Find where the given text appears and provide that cell's center as [X, Y] coordinate. 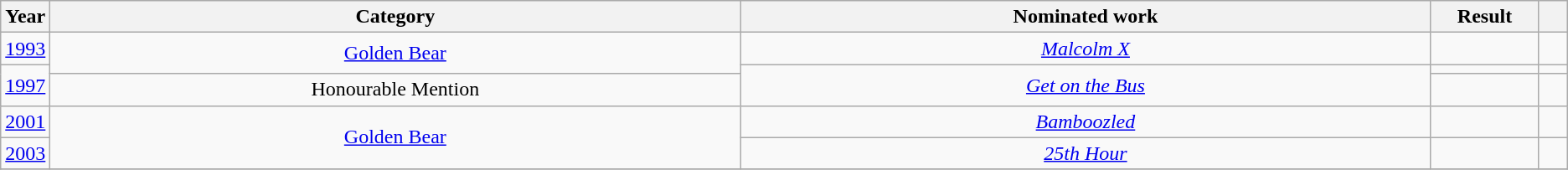
Honourable Mention [395, 90]
Get on the Bus [1086, 85]
Category [395, 17]
Bamboozled [1086, 121]
Result [1484, 17]
Nominated work [1086, 17]
Malcolm X [1086, 49]
25th Hour [1086, 153]
1997 [25, 85]
2003 [25, 153]
2001 [25, 121]
1993 [25, 49]
Year [25, 17]
